Capture the cell that displays the provided text and extract its (x, y) central coordinate. 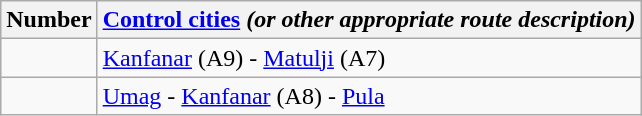
Control cities (or other appropriate route description) (369, 20)
Umag - Kanfanar (A8) - Pula (369, 96)
Kanfanar (A9) - Matulji (A7) (369, 58)
Number (49, 20)
